Capture the cell that displays the provided text and extract its (x, y) central coordinate. 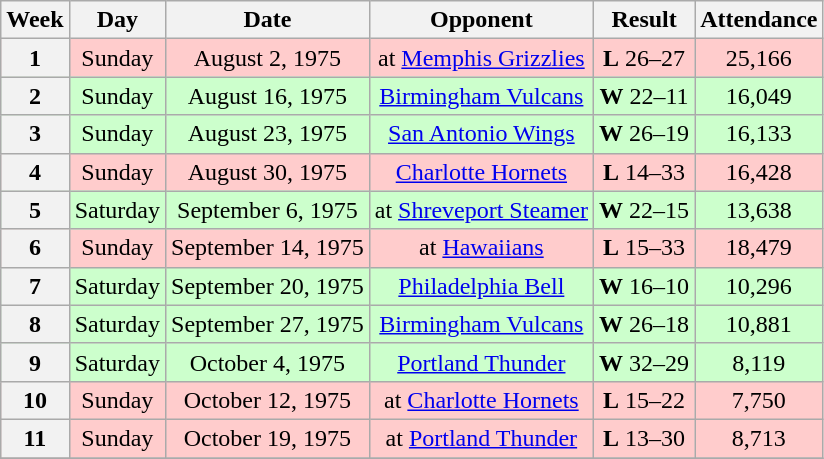
W 16–10 (644, 286)
at Memphis Grizzlies (481, 58)
13,638 (759, 210)
W 26–18 (644, 324)
Philadelphia Bell (481, 286)
3 (35, 134)
L 15–22 (644, 400)
8,119 (759, 362)
L 13–30 (644, 438)
at Hawaiians (481, 248)
11 (35, 438)
7 (35, 286)
Portland Thunder (481, 362)
8,713 (759, 438)
2 (35, 96)
August 23, 1975 (268, 134)
1 (35, 58)
16,428 (759, 172)
October 12, 1975 (268, 400)
September 14, 1975 (268, 248)
at Portland Thunder (481, 438)
9 (35, 362)
September 27, 1975 (268, 324)
August 2, 1975 (268, 58)
W 22–11 (644, 96)
16,133 (759, 134)
10,296 (759, 286)
4 (35, 172)
18,479 (759, 248)
W 26–19 (644, 134)
Date (268, 20)
Day (117, 20)
San Antonio Wings (481, 134)
10 (35, 400)
August 30, 1975 (268, 172)
Result (644, 20)
October 19, 1975 (268, 438)
October 4, 1975 (268, 362)
Attendance (759, 20)
7,750 (759, 400)
10,881 (759, 324)
Opponent (481, 20)
25,166 (759, 58)
W 32–29 (644, 362)
September 6, 1975 (268, 210)
16,049 (759, 96)
5 (35, 210)
Charlotte Hornets (481, 172)
Week (35, 20)
6 (35, 248)
L 15–33 (644, 248)
L 26–27 (644, 58)
August 16, 1975 (268, 96)
W 22–15 (644, 210)
8 (35, 324)
at Charlotte Hornets (481, 400)
at Shreveport Steamer (481, 210)
L 14–33 (644, 172)
September 20, 1975 (268, 286)
